Pinpoint the cell where the given text exists, returning its [X, Y] midpoint coordinate. 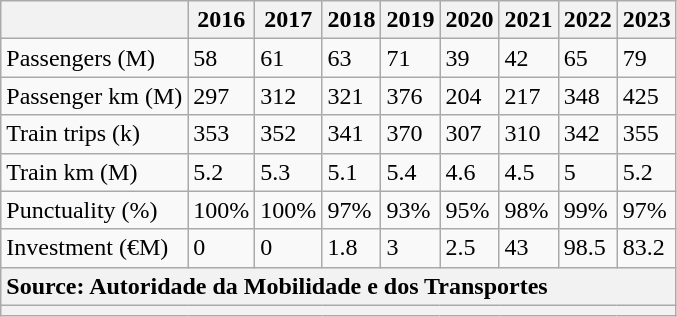
2022 [588, 20]
342 [588, 134]
79 [646, 58]
4.6 [470, 172]
297 [222, 96]
Punctuality (%) [94, 210]
98% [528, 210]
83.2 [646, 248]
312 [288, 96]
93% [410, 210]
2023 [646, 20]
99% [588, 210]
5.3 [288, 172]
71 [410, 58]
63 [352, 58]
5.4 [410, 172]
321 [352, 96]
5.1 [352, 172]
5 [588, 172]
370 [410, 134]
425 [646, 96]
65 [588, 58]
4.5 [528, 172]
353 [222, 134]
217 [528, 96]
Train km (M) [94, 172]
58 [222, 58]
42 [528, 58]
Investment (€M) [94, 248]
352 [288, 134]
Passengers (M) [94, 58]
Source: Autoridade da Mobilidade e dos Transportes [339, 286]
98.5 [588, 248]
376 [410, 96]
Passenger km (M) [94, 96]
1.8 [352, 248]
39 [470, 58]
355 [646, 134]
95% [470, 210]
61 [288, 58]
2017 [288, 20]
307 [470, 134]
2016 [222, 20]
Train trips (k) [94, 134]
2018 [352, 20]
43 [528, 248]
348 [588, 96]
2.5 [470, 248]
2019 [410, 20]
2021 [528, 20]
310 [528, 134]
204 [470, 96]
3 [410, 248]
341 [352, 134]
2020 [470, 20]
